Provide the [X, Y] coordinate of the cell's center where the given text is located.  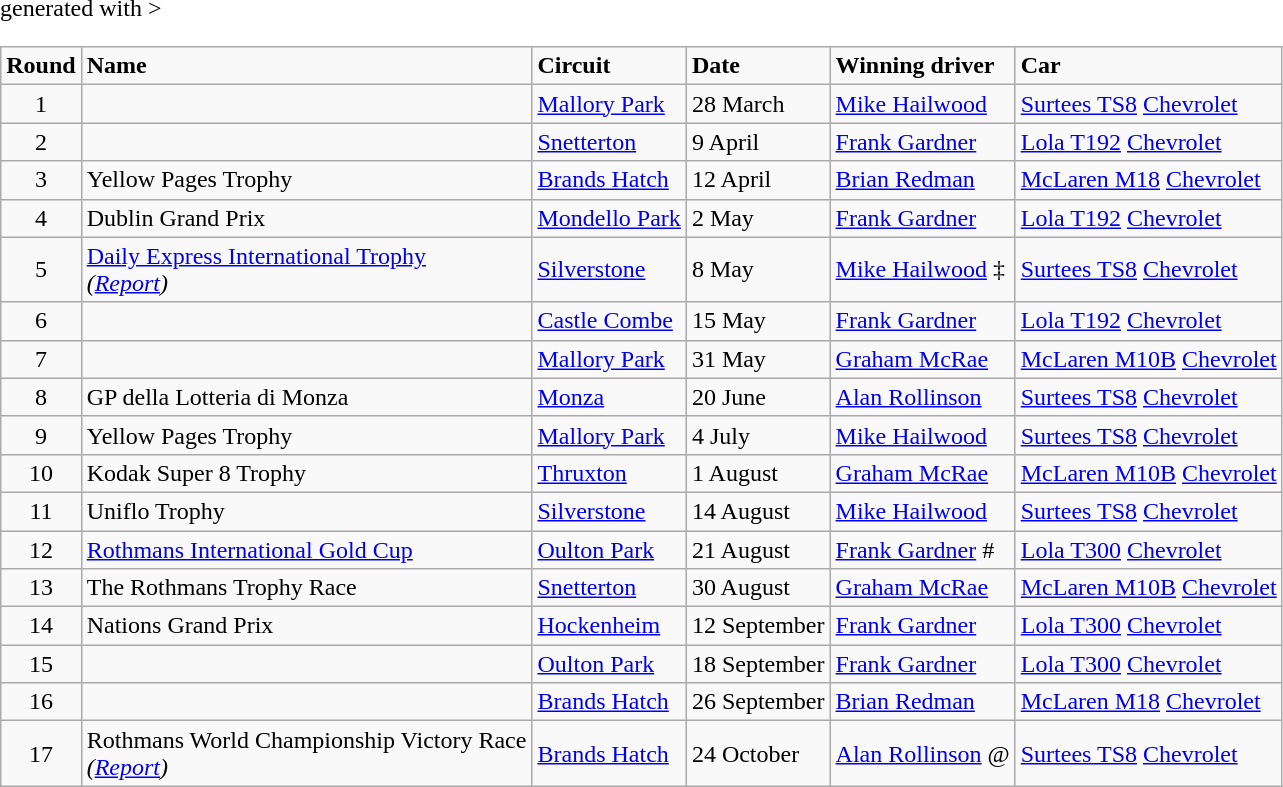
15 [41, 664]
Rothmans World Championship Victory Race (Report) [306, 754]
16 [41, 702]
20 June [758, 397]
5 [41, 270]
18 September [758, 664]
Round [41, 66]
14 [41, 626]
24 October [758, 754]
Alan Rollinson [922, 397]
1 [41, 104]
Rothmans International Gold Cup [306, 549]
Hockenheim [609, 626]
15 May [758, 321]
2 [41, 142]
7 [41, 359]
Thruxton [609, 473]
9 [41, 435]
Alan Rollinson @ [922, 754]
GP della Lotteria di Monza [306, 397]
12 September [758, 626]
4 [41, 218]
Dublin Grand Prix [306, 218]
12 April [758, 180]
8 May [758, 270]
30 August [758, 588]
4 July [758, 435]
13 [41, 588]
Name [306, 66]
6 [41, 321]
Daily Express International Trophy(Report) [306, 270]
Kodak Super 8 Trophy [306, 473]
Frank Gardner # [922, 549]
1 August [758, 473]
Winning driver [922, 66]
3 [41, 180]
Circuit [609, 66]
17 [41, 754]
Mike Hailwood ‡ [922, 270]
11 [41, 511]
14 August [758, 511]
Date [758, 66]
Mondello Park [609, 218]
28 March [758, 104]
The Rothmans Trophy Race [306, 588]
2 May [758, 218]
9 April [758, 142]
21 August [758, 549]
Castle Combe [609, 321]
31 May [758, 359]
Car [1148, 66]
26 September [758, 702]
Nations Grand Prix [306, 626]
Uniflo Trophy [306, 511]
Monza [609, 397]
12 [41, 549]
10 [41, 473]
8 [41, 397]
